Search for the cell housing the specified text and yield its [x, y] center coordinate. 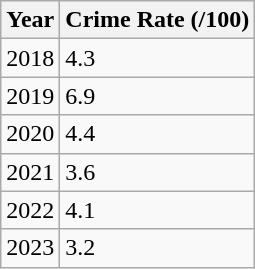
Year [30, 20]
2020 [30, 134]
4.4 [158, 134]
2022 [30, 210]
2021 [30, 172]
3.2 [158, 248]
2019 [30, 96]
6.9 [158, 96]
2018 [30, 58]
3.6 [158, 172]
Crime Rate (/100) [158, 20]
4.1 [158, 210]
2023 [30, 248]
4.3 [158, 58]
